From the cell containing the given text, extract its center point as (x, y) coordinate. 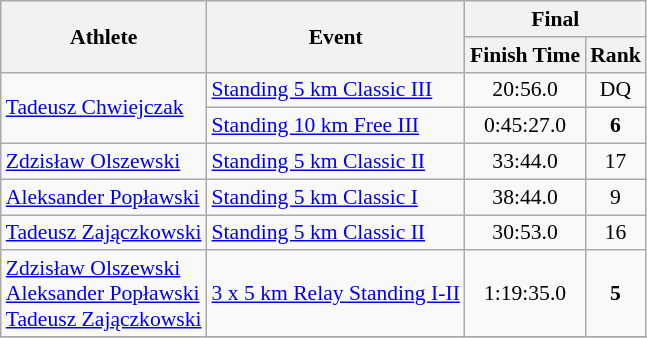
Aleksander Popławski (104, 197)
1:19:35.0 (525, 294)
16 (616, 233)
6 (616, 126)
Athlete (104, 36)
17 (616, 162)
5 (616, 294)
Rank (616, 55)
20:56.0 (525, 90)
0:45:27.0 (525, 126)
DQ (616, 90)
Zdzisław OlszewskiAleksander PopławskiTadeusz Zajączkowski (104, 294)
3 x 5 km Relay Standing I-II (336, 294)
Tadeusz Chwiejczak (104, 108)
Final (556, 19)
38:44.0 (525, 197)
Standing 5 km Classic I (336, 197)
Standing 10 km Free III (336, 126)
30:53.0 (525, 233)
Finish Time (525, 55)
9 (616, 197)
Event (336, 36)
Tadeusz Zajączkowski (104, 233)
33:44.0 (525, 162)
Zdzisław Olszewski (104, 162)
Standing 5 km Classic III (336, 90)
